Return the [X, Y] coordinate for the center point of the cell that contains the specified text.  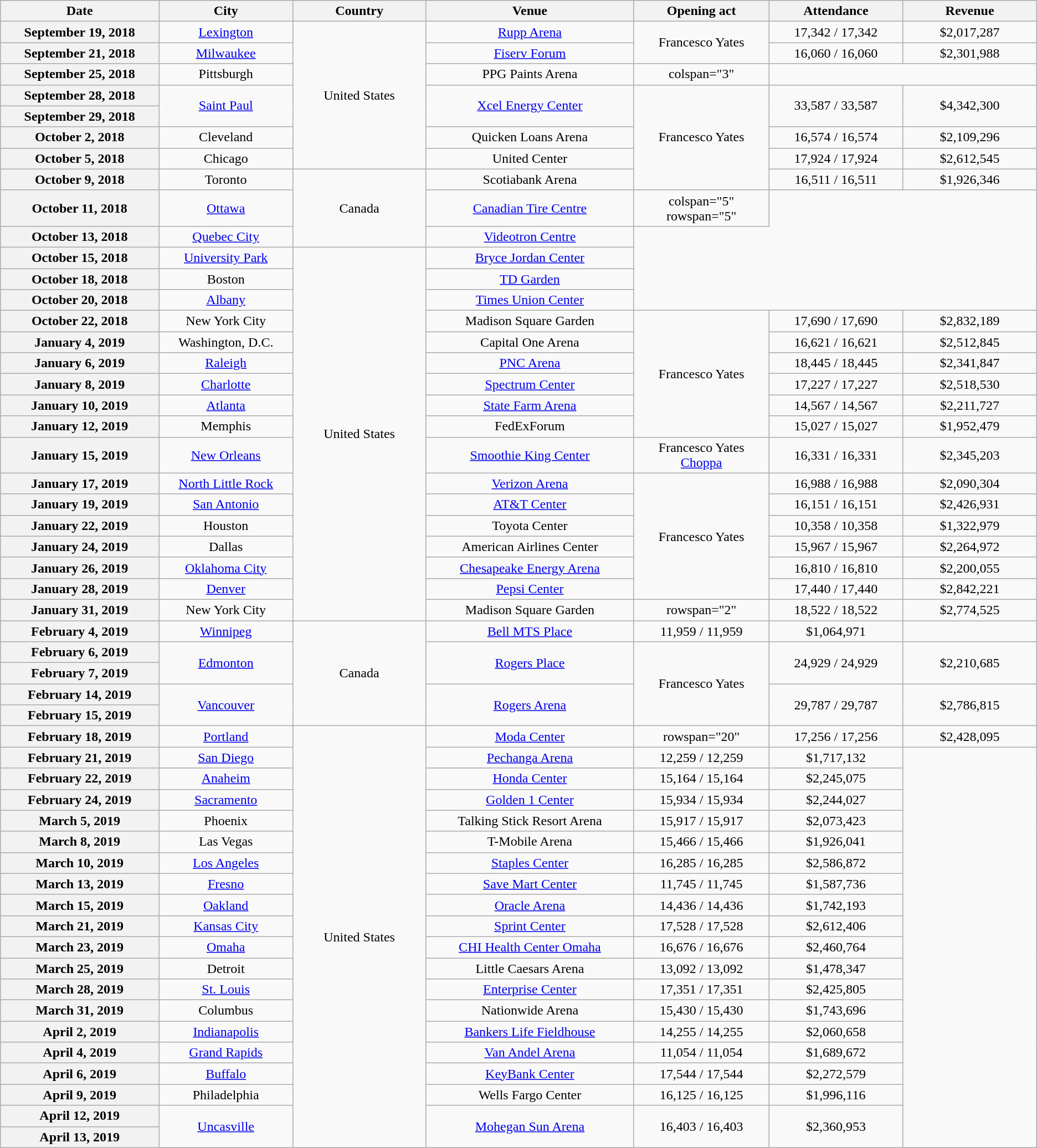
January 12, 2019 [80, 426]
16,511 / 16,511 [836, 179]
TD Garden [530, 279]
Rupp Arena [530, 32]
April 13, 2019 [80, 1137]
24,929 / 24,929 [836, 663]
January 15, 2019 [80, 455]
Los Angeles [226, 863]
February 24, 2019 [80, 800]
Portland [226, 737]
Bankers Life Fieldhouse [530, 1032]
14,567 / 14,567 [836, 405]
$2,586,872 [836, 863]
PPG Paints Arena [530, 74]
$2,612,406 [836, 926]
Fiserv Forum [530, 53]
$1,064,971 [836, 631]
$2,612,545 [969, 158]
Pechanga Arena [530, 758]
$2,774,525 [969, 610]
February 18, 2019 [80, 737]
17,256 / 17,256 [836, 737]
March 5, 2019 [80, 821]
$1,322,979 [969, 526]
17,440 / 17,440 [836, 589]
September 25, 2018 [80, 74]
Grand Rapids [226, 1053]
16,331 / 16,331 [836, 455]
16,621 / 16,621 [836, 342]
Kansas City [226, 926]
Times Union Center [530, 300]
$1,926,041 [836, 842]
Pepsi Center [530, 589]
New Orleans [226, 455]
Raleigh [226, 363]
Capital One Arena [530, 342]
Columbus [226, 1011]
Oracle Arena [530, 905]
$2,426,931 [969, 504]
Boston [226, 279]
March 28, 2019 [80, 990]
April 4, 2019 [80, 1053]
Quicken Loans Arena [530, 137]
Smoothie King Center [530, 455]
Oakland [226, 905]
Honda Center [530, 779]
16,060 / 16,060 [836, 53]
January 8, 2019 [80, 384]
September 28, 2018 [80, 95]
Dallas [226, 547]
Bell MTS Place [530, 631]
$2,211,727 [969, 405]
Videotron Centre [530, 236]
$2,460,764 [836, 947]
16,810 / 16,810 [836, 568]
Uncasville [226, 1126]
16,676 / 16,676 [701, 947]
Charlotte [226, 384]
$2,210,685 [969, 663]
January 19, 2019 [80, 504]
Anaheim [226, 779]
CHI Health Center Omaha [530, 947]
$2,200,055 [969, 568]
$1,478,347 [836, 969]
16,403 / 16,403 [701, 1126]
17,227 / 17,227 [836, 384]
January 4, 2019 [80, 342]
$2,060,658 [836, 1032]
$2,428,095 [969, 737]
$4,342,300 [969, 106]
Venue [530, 11]
$2,345,203 [969, 455]
October 5, 2018 [80, 158]
Scotiabank Arena [530, 179]
February 14, 2019 [80, 694]
January 28, 2019 [80, 589]
rowspan="2" [701, 610]
15,164 / 15,164 [701, 779]
$2,360,953 [836, 1126]
April 12, 2019 [80, 1116]
American Airlines Center [530, 547]
Bryce Jordan Center [530, 258]
$2,109,296 [969, 137]
Vancouver [226, 705]
colspan="3" [701, 74]
Pittsburgh [226, 74]
Indianapolis [226, 1032]
15,917 / 15,917 [701, 821]
October 9, 2018 [80, 179]
Toyota Center [530, 526]
January 22, 2019 [80, 526]
Oklahoma City [226, 568]
FedExForum [530, 426]
Toronto [226, 179]
March 15, 2019 [80, 905]
18,522 / 18,522 [836, 610]
Little Caesars Arena [530, 969]
17,544 / 17,544 [701, 1074]
11,054 / 11,054 [701, 1053]
Nationwide Arena [530, 1011]
Memphis [226, 426]
Francesco YatesChoppa [701, 455]
Buffalo [226, 1074]
January 26, 2019 [80, 568]
Chesapeake Energy Arena [530, 568]
17,924 / 17,924 [836, 158]
Atlanta [226, 405]
Revenue [969, 11]
$2,301,988 [969, 53]
St. Louis [226, 990]
State Farm Arena [530, 405]
Xcel Energy Center [530, 106]
colspan="5" rowspan="5" [701, 208]
AT&T Center [530, 504]
Phoenix [226, 821]
$2,425,805 [836, 990]
Edmonton [226, 663]
$2,832,189 [969, 321]
$1,952,479 [969, 426]
Country [360, 11]
11,959 / 11,959 [701, 631]
Mohegan Sun Arena [530, 1126]
February 7, 2019 [80, 673]
$2,244,027 [836, 800]
Spectrum Center [530, 384]
$1,996,116 [836, 1095]
16,125 / 16,125 [701, 1095]
Attendance [836, 11]
Houston [226, 526]
September 19, 2018 [80, 32]
January 17, 2019 [80, 483]
29,787 / 29,787 [836, 705]
March 25, 2019 [80, 969]
January 10, 2019 [80, 405]
Winnipeg [226, 631]
16,988 / 16,988 [836, 483]
Golden 1 Center [530, 800]
October 18, 2018 [80, 279]
14,436 / 14,436 [701, 905]
March 10, 2019 [80, 863]
PNC Arena [530, 363]
Opening act [701, 11]
$2,073,423 [836, 821]
January 6, 2019 [80, 363]
United Center [530, 158]
January 24, 2019 [80, 547]
October 11, 2018 [80, 208]
33,587 / 33,587 [836, 106]
12,259 / 12,259 [701, 758]
17,528 / 17,528 [701, 926]
Chicago [226, 158]
$2,518,530 [969, 384]
October 22, 2018 [80, 321]
Cleveland [226, 137]
15,934 / 15,934 [701, 800]
Philadelphia [226, 1095]
$2,786,815 [969, 705]
$2,264,972 [969, 547]
Washington, D.C. [226, 342]
Quebec City [226, 236]
Omaha [226, 947]
Date [80, 11]
$1,717,132 [836, 758]
$2,842,221 [969, 589]
T-Mobile Arena [530, 842]
Lexington [226, 32]
September 21, 2018 [80, 53]
October 15, 2018 [80, 258]
14,255 / 14,255 [701, 1032]
17,342 / 17,342 [836, 32]
15,967 / 15,967 [836, 547]
October 2, 2018 [80, 137]
$1,689,672 [836, 1053]
$2,245,075 [836, 779]
13,092 / 13,092 [701, 969]
10,358 / 10,358 [836, 526]
17,351 / 17,351 [701, 990]
February 4, 2019 [80, 631]
$1,742,193 [836, 905]
February 21, 2019 [80, 758]
$1,926,346 [969, 179]
11,745 / 11,745 [701, 884]
$2,512,845 [969, 342]
Van Andel Arena [530, 1053]
Canadian Tire Centre [530, 208]
Denver [226, 589]
Albany [226, 300]
Rogers Arena [530, 705]
$2,017,287 [969, 32]
September 29, 2018 [80, 116]
University Park [226, 258]
San Antonio [226, 504]
February 6, 2019 [80, 652]
Talking Stick Resort Arena [530, 821]
Moda Center [530, 737]
$1,743,696 [836, 1011]
March 31, 2019 [80, 1011]
February 22, 2019 [80, 779]
15,430 / 15,430 [701, 1011]
Enterprise Center [530, 990]
Rogers Place [530, 663]
Verizon Arena [530, 483]
$1,587,736 [836, 884]
Wells Fargo Center [530, 1095]
Fresno [226, 884]
18,445 / 18,445 [836, 363]
Sprint Center [530, 926]
Detroit [226, 969]
16,285 / 16,285 [701, 863]
San Diego [226, 758]
15,027 / 15,027 [836, 426]
$2,090,304 [969, 483]
March 21, 2019 [80, 926]
April 6, 2019 [80, 1074]
Staples Center [530, 863]
Save Mart Center [530, 884]
Ottawa [226, 208]
16,151 / 16,151 [836, 504]
March 13, 2019 [80, 884]
$2,341,847 [969, 363]
April 2, 2019 [80, 1032]
October 13, 2018 [80, 236]
Milwaukee [226, 53]
March 8, 2019 [80, 842]
April 9, 2019 [80, 1095]
October 20, 2018 [80, 300]
City [226, 11]
rowspan="20" [701, 737]
Las Vegas [226, 842]
March 23, 2019 [80, 947]
$2,272,579 [836, 1074]
February 15, 2019 [80, 715]
17,690 / 17,690 [836, 321]
16,574 / 16,574 [836, 137]
North Little Rock [226, 483]
KeyBank Center [530, 1074]
January 31, 2019 [80, 610]
15,466 / 15,466 [701, 842]
Sacramento [226, 800]
Saint Paul [226, 106]
